Identify which cell holds the provided text, then report its (X, Y) central coordinate. 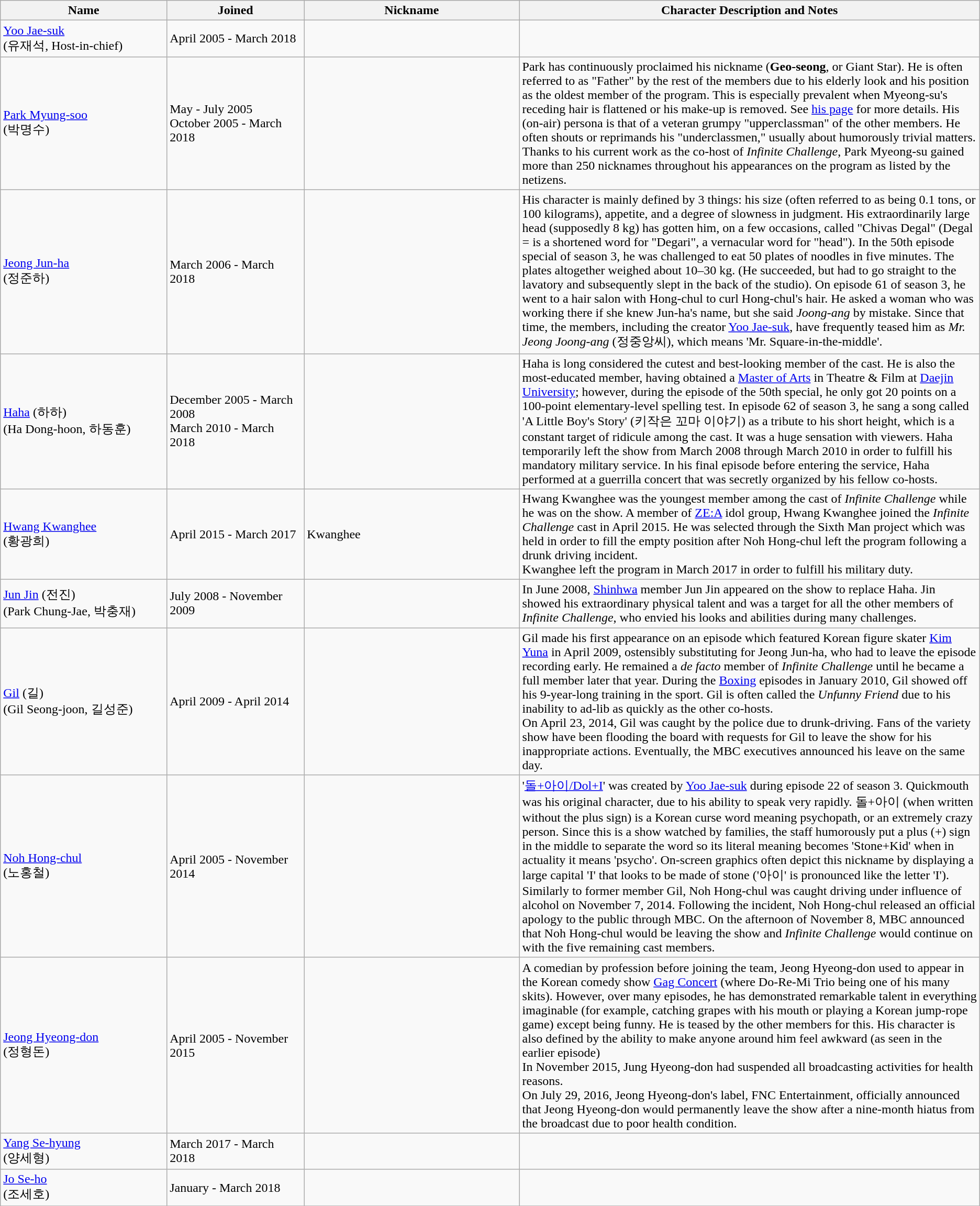
March 2017 - March 2018 (236, 1151)
Jo Se-ho(조세호) (84, 1188)
April 2005 - November 2015 (236, 1045)
Character Description and Notes (750, 10)
Yoo Jae-suk(유재석, Host-in-chief) (84, 39)
Nickname (411, 10)
April 2005 - March 2018 (236, 39)
April 2009 - April 2014 (236, 702)
Jun Jin (전진)(Park Chung-Jae, 박충재) (84, 604)
Park Myung-soo(박명수) (84, 123)
December 2005 - March 2008March 2010 - March 2018 (236, 421)
March 2006 - March 2018 (236, 271)
Jeong Hyeong-don(정형돈) (84, 1045)
Gil (길)(Gil Seong-joon, 길성준) (84, 702)
April 2015 - March 2017 (236, 534)
Hwang Kwanghee (황광희) (84, 534)
Kwanghee (411, 534)
July 2008 - November 2009 (236, 604)
April 2005 - November 2014 (236, 866)
Yang Se-hyung(양세형) (84, 1151)
May - July 2005October 2005 - March 2018 (236, 123)
Noh Hong-chul(노홍철) (84, 866)
Name (84, 10)
Jeong Jun-ha(정준하) (84, 271)
January - March 2018 (236, 1188)
Joined (236, 10)
Haha (하하)(Ha Dong-hoon, 하동훈) (84, 421)
